Output the (X, Y) coordinate of the center of the cell containing the given text.  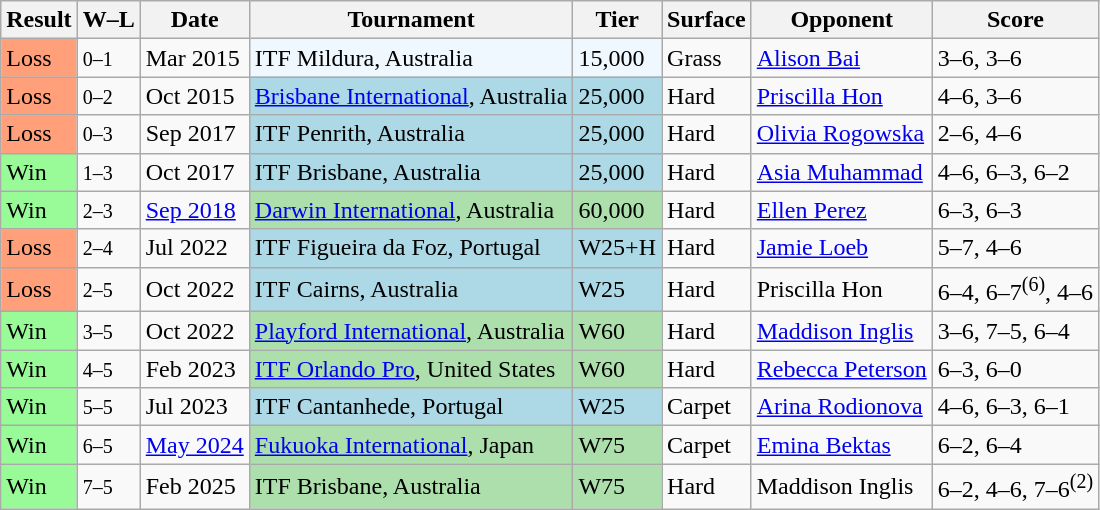
Opponent (842, 20)
0–2 (108, 96)
Tournament (411, 20)
4–6, 3–6 (1015, 96)
6–5 (108, 445)
15,000 (618, 58)
Jamie Loeb (842, 248)
2–3 (108, 210)
W25+H (618, 248)
Sep 2018 (194, 210)
Mar 2015 (194, 58)
1–3 (108, 172)
Emina Bektas (842, 445)
7–5 (108, 486)
Date (194, 20)
Darwin International, Australia (411, 210)
5–7, 4–6 (1015, 248)
ITF Cantanhede, Portugal (411, 407)
Fukuoka International, Japan (411, 445)
May 2024 (194, 445)
Sep 2017 (194, 134)
4–6, 6–3, 6–1 (1015, 407)
3–6, 7–5, 6–4 (1015, 331)
Surface (707, 20)
6–2, 4–6, 7–6(2) (1015, 486)
Feb 2023 (194, 369)
Brisbane International, Australia (411, 96)
Olivia Rogowska (842, 134)
Playford International, Australia (411, 331)
Jul 2022 (194, 248)
2–4 (108, 248)
Oct 2017 (194, 172)
Jul 2023 (194, 407)
6–3, 6–3 (1015, 210)
Result (39, 20)
2–5 (108, 290)
6–2, 6–4 (1015, 445)
5–5 (108, 407)
Rebecca Peterson (842, 369)
Oct 2015 (194, 96)
60,000 (618, 210)
Asia Muhammad (842, 172)
ITF Cairns, Australia (411, 290)
0–1 (108, 58)
Arina Rodionova (842, 407)
ITF Figueira da Foz, Portugal (411, 248)
4–6, 6–3, 6–2 (1015, 172)
ITF Mildura, Australia (411, 58)
Alison Bai (842, 58)
Tier (618, 20)
ITF Orlando Pro, United States (411, 369)
4–5 (108, 369)
3–5 (108, 331)
Feb 2025 (194, 486)
Ellen Perez (842, 210)
ITF Penrith, Australia (411, 134)
3–6, 3–6 (1015, 58)
6–4, 6–7(6), 4–6 (1015, 290)
Score (1015, 20)
W–L (108, 20)
0–3 (108, 134)
6–3, 6–0 (1015, 369)
2–6, 4–6 (1015, 134)
Grass (707, 58)
